Scan for the cell matching the given text and deliver its (X, Y) coordinate at center. 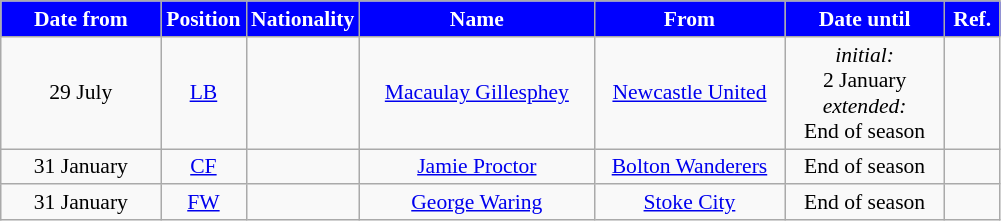
Newcastle United (689, 93)
Name (476, 19)
CF (204, 167)
29 July (81, 93)
FW (204, 203)
LB (204, 93)
Bolton Wanderers (689, 167)
Date from (81, 19)
Position (204, 19)
George Waring (476, 203)
From (689, 19)
Nationality (302, 19)
initial: 2 Januaryextended: End of season (865, 93)
Jamie Proctor (476, 167)
Macaulay Gillesphey (476, 93)
Ref. (972, 19)
Date until (865, 19)
Stoke City (689, 203)
